Identify which cell holds the provided text, then report its [x, y] central coordinate. 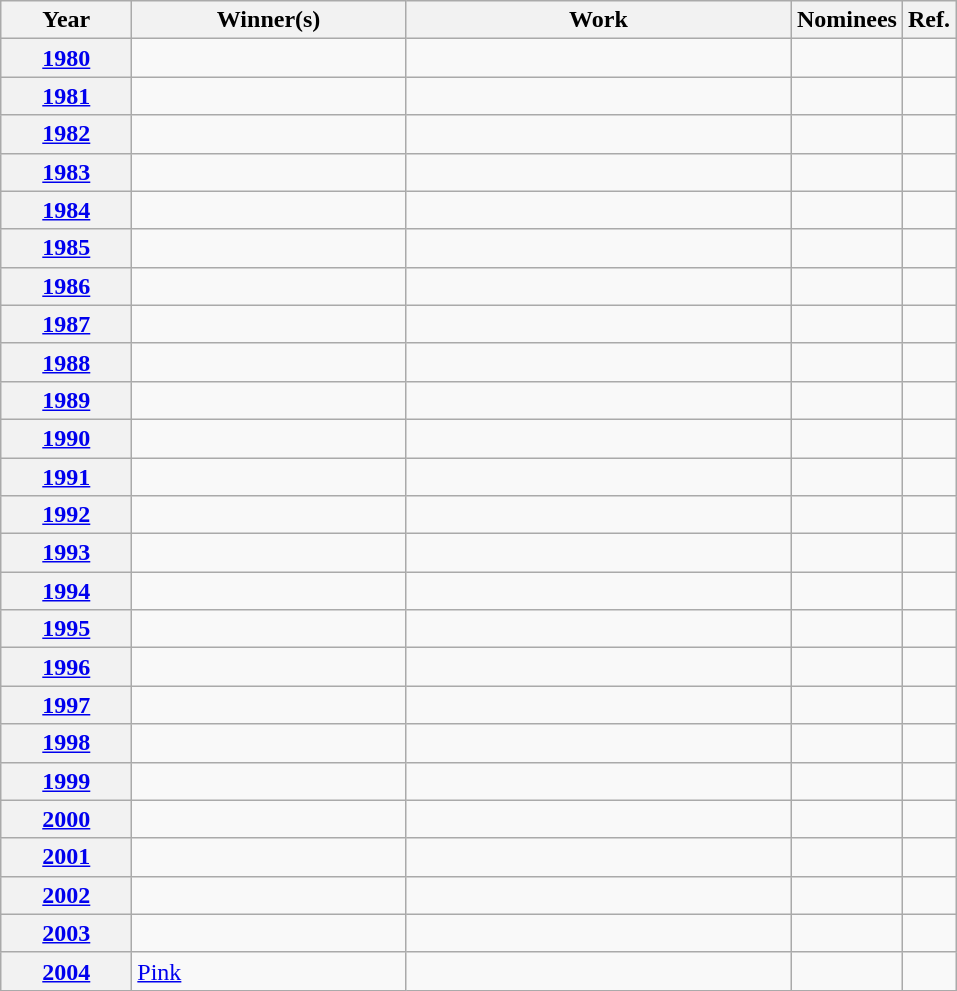
1995 [66, 629]
Nominees [846, 20]
1994 [66, 591]
1986 [66, 286]
1998 [66, 743]
1983 [66, 172]
1982 [66, 134]
1996 [66, 667]
1990 [66, 438]
1992 [66, 515]
1980 [66, 58]
Year [66, 20]
2001 [66, 857]
1993 [66, 553]
Ref. [928, 20]
2002 [66, 895]
1981 [66, 96]
Pink [269, 971]
1988 [66, 362]
Winner(s) [269, 20]
1991 [66, 477]
2003 [66, 933]
Work [598, 20]
2000 [66, 819]
1989 [66, 400]
2004 [66, 971]
1987 [66, 324]
1997 [66, 705]
1985 [66, 248]
1999 [66, 781]
1984 [66, 210]
